Return (x, y) of the center of cell containing provided text 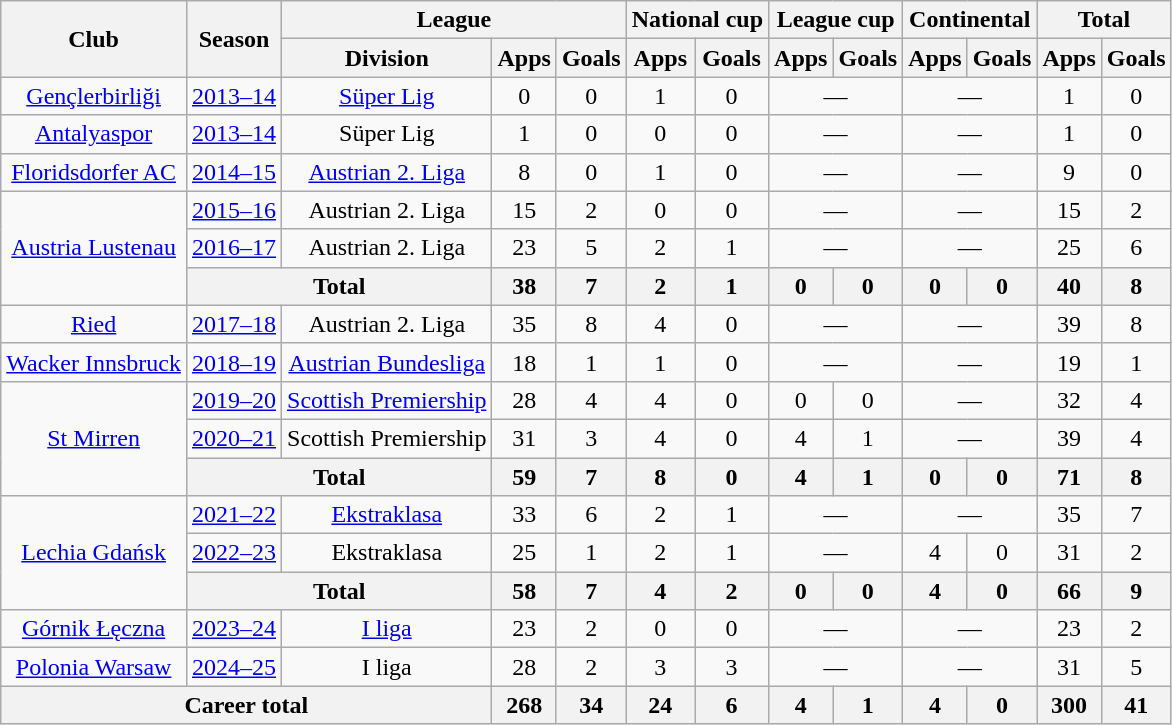
2021–22 (234, 515)
Division (387, 58)
2017–18 (234, 324)
2022–23 (234, 553)
2014–15 (234, 172)
34 (591, 705)
66 (1069, 591)
Season (234, 39)
League cup (836, 20)
League (454, 20)
Austria Lustenau (94, 248)
2024–25 (234, 667)
38 (524, 286)
Polonia Warsaw (94, 667)
300 (1069, 705)
Continental (970, 20)
59 (524, 477)
2018–19 (234, 362)
2023–24 (234, 629)
2016–17 (234, 248)
Ried (94, 324)
32 (1069, 400)
41 (1136, 705)
40 (1069, 286)
24 (660, 705)
National cup (697, 20)
2019–20 (234, 400)
Lechia Gdańsk (94, 553)
18 (524, 362)
Górnik Łęczna (94, 629)
2015–16 (234, 210)
Floridsdorfer AC (94, 172)
71 (1069, 477)
19 (1069, 362)
33 (524, 515)
Antalyaspor (94, 134)
St Mirren (94, 438)
2020–21 (234, 438)
Wacker Innsbruck (94, 362)
Career total (246, 705)
58 (524, 591)
268 (524, 705)
Gençlerbirliği (94, 96)
Club (94, 39)
Austrian Bundesliga (387, 362)
